Return [x, y] of the center of cell containing provided text 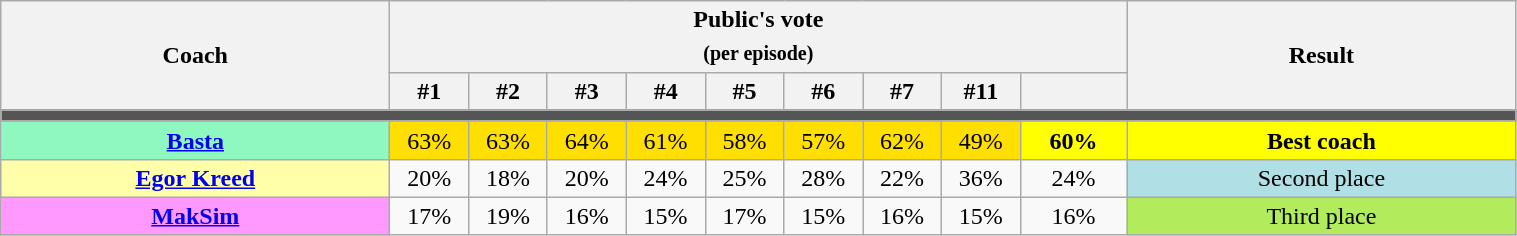
18% [508, 178]
Result [1322, 56]
#5 [744, 91]
60% [1074, 140]
#4 [666, 91]
62% [902, 140]
19% [508, 216]
36% [980, 178]
25% [744, 178]
Public's vote(per episode) [758, 36]
#2 [508, 91]
58% [744, 140]
#3 [586, 91]
28% [824, 178]
Basta [196, 140]
MakSim [196, 216]
#1 [430, 91]
Second place [1322, 178]
Best coach [1322, 140]
22% [902, 178]
61% [666, 140]
Third place [1322, 216]
57% [824, 140]
#6 [824, 91]
64% [586, 140]
#7 [902, 91]
49% [980, 140]
#11 [980, 91]
Egor Kreed [196, 178]
Coach [196, 56]
